Locate the cell with the specified text and output its [X, Y] center coordinate. 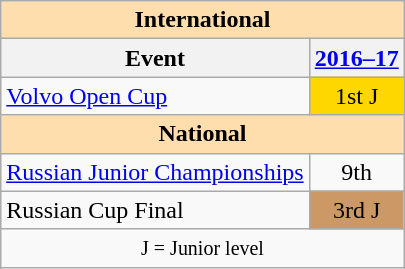
9th [356, 172]
International [202, 20]
3rd J [356, 210]
Russian Junior Championships [155, 172]
2016–17 [356, 58]
1st J [356, 96]
Event [155, 58]
National [202, 134]
Russian Cup Final [155, 210]
J = Junior level [202, 248]
Volvo Open Cup [155, 96]
